Pinpoint the cell where the given text exists, returning its [X, Y] midpoint coordinate. 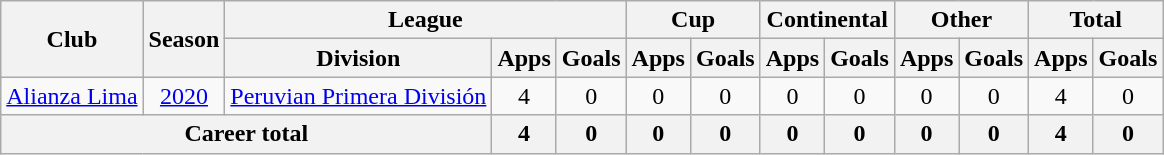
2020 [184, 96]
Total [1096, 20]
Peruvian Primera División [358, 96]
Alianza Lima [72, 96]
Career total [246, 134]
Cup [693, 20]
Other [961, 20]
League [426, 20]
Division [358, 58]
Season [184, 39]
Club [72, 39]
Continental [827, 20]
